Determine the (X, Y) coordinate at the center of the cell enclosing the given text.  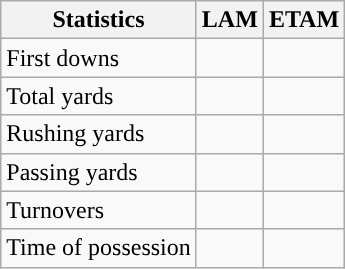
Passing yards (99, 172)
Time of possession (99, 248)
Rushing yards (99, 134)
Total yards (99, 96)
First downs (99, 58)
ETAM (304, 20)
LAM (230, 20)
Turnovers (99, 210)
Statistics (99, 20)
